Identify which cell holds the provided text, then report its (X, Y) central coordinate. 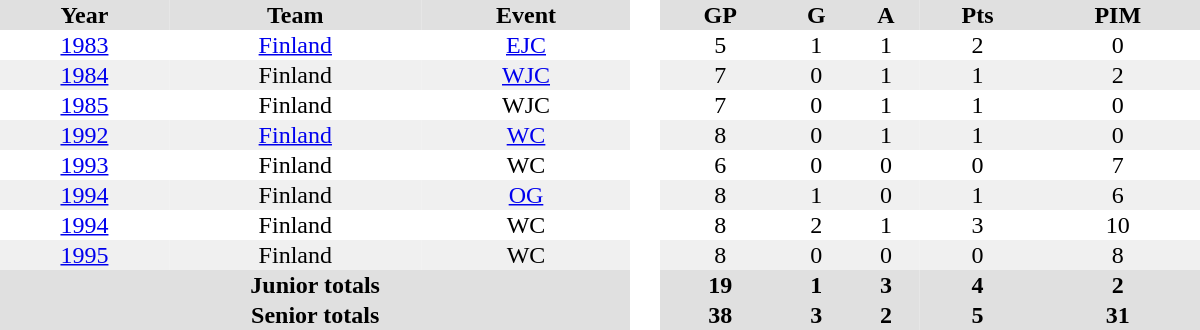
31 (1118, 315)
Senior totals (315, 315)
19 (720, 285)
Event (526, 15)
1993 (84, 165)
G (816, 15)
1985 (84, 105)
PIM (1118, 15)
Pts (978, 15)
10 (1118, 225)
Year (84, 15)
38 (720, 315)
Team (296, 15)
OG (526, 195)
1984 (84, 75)
4 (978, 285)
1992 (84, 135)
1995 (84, 255)
GP (720, 15)
A (886, 15)
EJC (526, 45)
1983 (84, 45)
Junior totals (315, 285)
